Pinpoint the cell where the given text exists, returning its (x, y) midpoint coordinate. 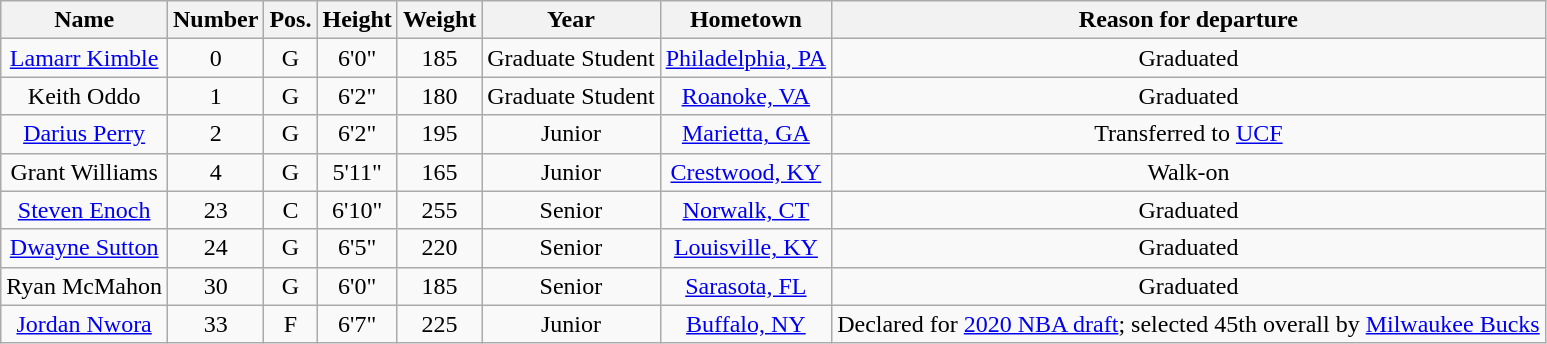
C (290, 210)
6'5" (357, 248)
Declared for 2020 NBA draft; selected 45th overall by Milwaukee Bucks (1189, 324)
Hometown (746, 20)
6'10" (357, 210)
Name (84, 20)
255 (439, 210)
Reason for departure (1189, 20)
Philadelphia, PA (746, 58)
Roanoke, VA (746, 96)
220 (439, 248)
Marietta, GA (746, 134)
Transferred to UCF (1189, 134)
Sarasota, FL (746, 286)
Darius Perry (84, 134)
Keith Oddo (84, 96)
Dwayne Sutton (84, 248)
33 (216, 324)
Jordan Nwora (84, 324)
F (290, 324)
Year (571, 20)
Louisville, KY (746, 248)
23 (216, 210)
Norwalk, CT (746, 210)
180 (439, 96)
30 (216, 286)
4 (216, 172)
2 (216, 134)
Lamarr Kimble (84, 58)
Pos. (290, 20)
165 (439, 172)
Weight (439, 20)
Crestwood, KY (746, 172)
24 (216, 248)
6'7" (357, 324)
1 (216, 96)
Height (357, 20)
0 (216, 58)
5'11" (357, 172)
Buffalo, NY (746, 324)
Ryan McMahon (84, 286)
Walk-on (1189, 172)
225 (439, 324)
Steven Enoch (84, 210)
Number (216, 20)
Grant Williams (84, 172)
195 (439, 134)
